From the cell containing the given text, extract its center point as [x, y] coordinate. 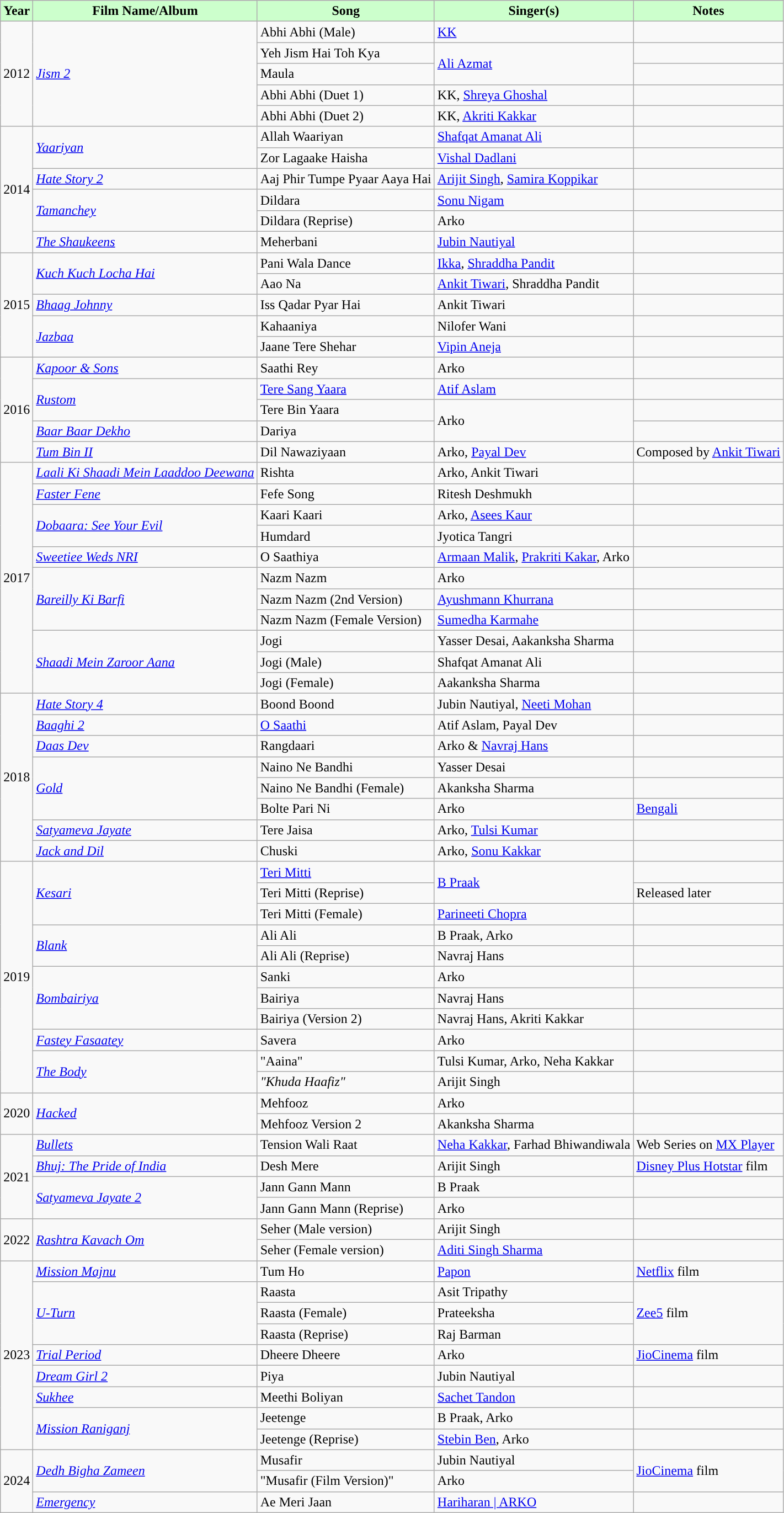
Aakanksha Sharma [534, 683]
Tere Jaisa [345, 830]
Raj Barman [534, 1334]
Jeetenge (Reprise) [345, 1439]
"Musafir (Film Version)" [345, 1481]
Yaariyan [145, 147]
Jann Gann Mann (Reprise) [345, 1208]
Notes [708, 11]
2015 [17, 305]
Ali Azmat [534, 63]
Savera [345, 1040]
Meethi Boliyan [345, 1397]
Zee5 film [708, 1313]
Aditi Singh Sharma [534, 1250]
2022 [17, 1239]
Hate Story 2 [145, 179]
2016 [17, 410]
Abhi Abhi (Male) [345, 32]
Ritesh Deshmukh [534, 494]
Netflix film [708, 1271]
Kapoor & Sons [145, 368]
Ankit Tiwari [534, 305]
Ali Ali (Reprise) [345, 956]
Sukhee [145, 1397]
Laali Ki Shaadi Mein Laaddoo Deewana [145, 473]
Saathi Rey [345, 368]
The Shaukeens [145, 242]
Nazm Nazm (Female Version) [345, 620]
Kaari Kaari [345, 515]
Bengali [708, 809]
Seher (Female version) [345, 1250]
Year [17, 11]
Bhaag Johnny [145, 305]
Navraj Hans, Akriti Kakkar [534, 1019]
Mission Majnu [145, 1271]
Sanki [345, 977]
Pani Wala Dance [345, 263]
Jism 2 [145, 74]
Dobaara: See Your Evil [145, 525]
U-Turn [145, 1313]
Piya [345, 1376]
Nazm Nazm [345, 578]
"Khuda Haafiz" [345, 1082]
Rustom [145, 399]
Ankit Tiwari, Shraddha Pandit [534, 284]
Faster Fene [145, 494]
Dildara [345, 200]
Jogi [345, 641]
Chuski [345, 851]
KK, Shreya Ghoshal [534, 95]
Raasta [345, 1292]
O Saathi [345, 725]
Boond Boond [345, 704]
Vishal Dadlani [534, 158]
Bolte Pari Ni [345, 809]
Papon [534, 1271]
Dedh Bigha Zameen [145, 1471]
Bhuj: The Pride of India [145, 1166]
Shaadi Mein Zaroor Aana [145, 662]
Hariharan | ARKO [534, 1502]
2018 [17, 777]
Seher (Male version) [345, 1229]
The Body [145, 1072]
Nazm Nazm (2nd Version) [345, 599]
Aaj Phir Tumpe Pyaar Aaya Hai [345, 179]
Song [345, 11]
Jogi (Female) [345, 683]
Maula [345, 74]
KK, Akriti Kakkar [534, 116]
2023 [17, 1355]
2021 [17, 1176]
Meherbani [345, 242]
Abhi Abhi (Duet 2) [345, 116]
Naino Ne Bandhi [345, 767]
Jubin Nautiyal, Neeti Mohan [534, 704]
Dheere Dheere [345, 1355]
Tere Bin Yaara [345, 410]
Sachet Tandon [534, 1397]
Aao Na [345, 284]
Hacked [145, 1114]
Sumedha Karmahe [534, 620]
Ali Ali [345, 935]
Web Series on MX Player [708, 1145]
Desh Mere [345, 1166]
Arijit Singh, Samira Koppikar [534, 179]
Arko, Tulsi Kumar [534, 830]
O Saathiya [345, 557]
Baaghi 2 [145, 725]
Fastey Fasaatey [145, 1040]
Musafir [345, 1460]
Released later [708, 893]
Atif Aslam [534, 389]
Sweetiee Weds NRI [145, 557]
Mission Raniganj [145, 1429]
Kuch Kuch Locha Hai [145, 274]
Jazbaa [145, 337]
Nilofer Wani [534, 326]
Fefe Song [345, 494]
Composed by Ankit Tiwari [708, 452]
Teri Mitti [345, 872]
Raasta (Female) [345, 1313]
Gold [145, 788]
Dariya [345, 431]
Satyameva Jayate [145, 830]
2020 [17, 1114]
Tum Bin II [145, 452]
Satyameva Jayate 2 [145, 1197]
Arko & Navraj Hans [534, 746]
Tere Sang Yaara [345, 389]
Vipin Aneja [534, 347]
Bairiya (Version 2) [345, 1019]
Tamanchey [145, 210]
Dream Girl 2 [145, 1376]
2017 [17, 578]
Tulsi Kumar, Arko, Neha Kakkar [534, 1061]
Ikka, Shraddha Pandit [534, 263]
Iss Qadar Pyar Hai [345, 305]
Rangdaari [345, 746]
Jaane Tere Shehar [345, 347]
Parineeti Chopra [534, 914]
Jann Gann Mann [345, 1187]
Bombairiya [145, 998]
Arko, Asees Kaur [534, 515]
Mehfooz [345, 1103]
Jeetenge [345, 1418]
Tension Wali Raat [345, 1145]
Naino Ne Bandhi (Female) [345, 788]
Tum Ho [345, 1271]
2014 [17, 189]
Asit Tripathy [534, 1292]
2012 [17, 74]
Kesari [145, 893]
2019 [17, 977]
Stebin Ben, Arko [534, 1439]
Prateeksha [534, 1313]
Humdard [345, 536]
Yasser Desai [534, 767]
Film Name/Album [145, 11]
Yeh Jism Hai Toh Kya [345, 53]
Allah Waariyan [345, 137]
Yasser Desai, Aakanksha Sharma [534, 641]
Rashtra Kavach Om [145, 1239]
Bareilly Ki Barfi [145, 599]
2024 [17, 1481]
Daas Dev [145, 746]
Atif Aslam, Payal Dev [534, 725]
Trial Period [145, 1355]
Ayushmann Khurrana [534, 599]
Disney Plus Hotstar film [708, 1166]
Emergency [145, 1502]
Arko, Sonu Kakkar [534, 851]
Ae Meri Jaan [345, 1502]
KK [534, 32]
Jack and Dil [145, 851]
Neha Kakkar, Farhad Bhiwandiwala [534, 1145]
"Aaina" [345, 1061]
Blank [145, 946]
Dil Nawaziyaan [345, 452]
Arko, Ankit Tiwari [534, 473]
Hate Story 4 [145, 704]
Sonu Nigam [534, 200]
Arko, Payal Dev [534, 452]
Kahaaniya [345, 326]
Rishta [345, 473]
Zor Lagaake Haisha [345, 158]
Jogi (Male) [345, 662]
Bullets [145, 1145]
Mehfooz Version 2 [345, 1124]
Raasta (Reprise) [345, 1334]
Dildara (Reprise) [345, 221]
Armaan Malik, Prakriti Kakar, Arko [534, 557]
Teri Mitti (Reprise) [345, 893]
Singer(s) [534, 11]
Bairiya [345, 998]
Baar Baar Dekho [145, 431]
Jyotica Tangri [534, 536]
Abhi Abhi (Duet 1) [345, 95]
Teri Mitti (Female) [345, 914]
